Determine the [X, Y] coordinate at the center of the cell enclosing the given text.  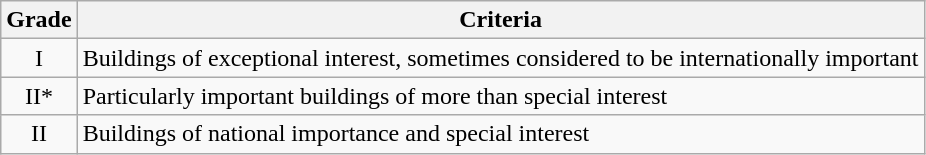
I [39, 58]
II* [39, 96]
Buildings of exceptional interest, sometimes considered to be internationally important [500, 58]
Particularly important buildings of more than special interest [500, 96]
Grade [39, 20]
II [39, 134]
Criteria [500, 20]
Buildings of national importance and special interest [500, 134]
